Provide the (x, y) coordinate of the cell's center where the given text is located.  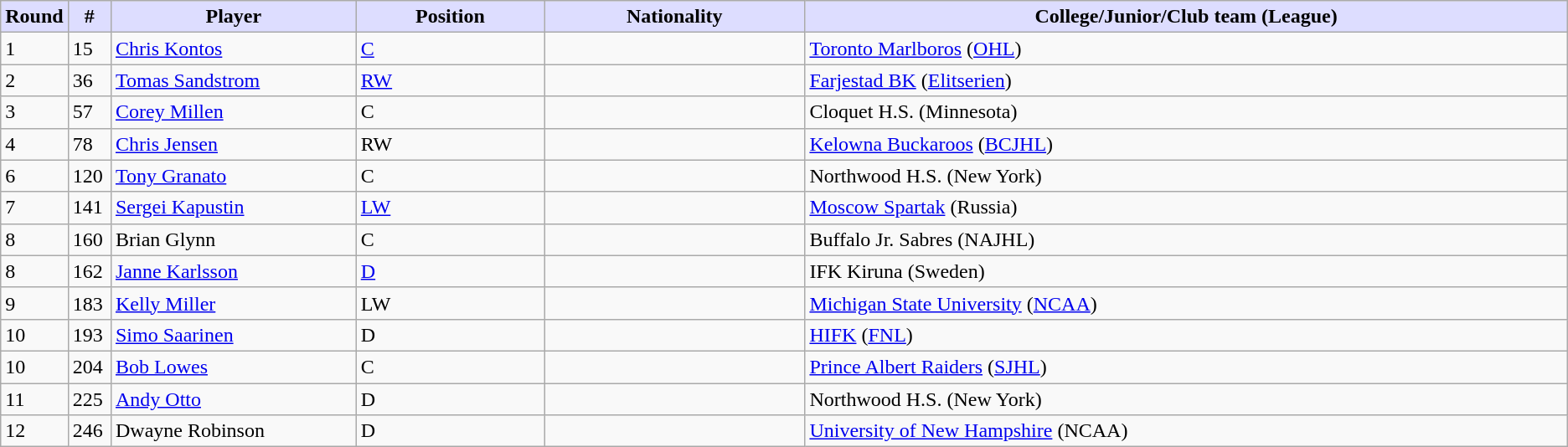
Round (34, 17)
4 (34, 144)
Corey Millen (233, 112)
3 (34, 112)
Sergei Kapustin (233, 208)
Cloquet H.S. (Minnesota) (1186, 112)
120 (89, 176)
Tony Granato (233, 176)
Chris Kontos (233, 49)
College/Junior/Club team (League) (1186, 17)
HIFK (FNL) (1186, 335)
1 (34, 49)
Tomas Sandstrom (233, 80)
Simo Saarinen (233, 335)
57 (89, 112)
160 (89, 239)
36 (89, 80)
162 (89, 271)
12 (34, 431)
15 (89, 49)
Kelly Miller (233, 303)
Moscow Spartak (Russia) (1186, 208)
Kelowna Buckaroos (BCJHL) (1186, 144)
Andy Otto (233, 399)
Toronto Marlboros (OHL) (1186, 49)
Nationality (675, 17)
# (89, 17)
183 (89, 303)
Player (233, 17)
Michigan State University (NCAA) (1186, 303)
Brian Glynn (233, 239)
246 (89, 431)
Buffalo Jr. Sabres (NAJHL) (1186, 239)
7 (34, 208)
Prince Albert Raiders (SJHL) (1186, 367)
Position (450, 17)
6 (34, 176)
Bob Lowes (233, 367)
Dwayne Robinson (233, 431)
IFK Kiruna (Sweden) (1186, 271)
141 (89, 208)
2 (34, 80)
9 (34, 303)
Janne Karlsson (233, 271)
University of New Hampshire (NCAA) (1186, 431)
225 (89, 399)
11 (34, 399)
193 (89, 335)
Chris Jensen (233, 144)
Farjestad BK (Elitserien) (1186, 80)
204 (89, 367)
78 (89, 144)
